Provide the (X, Y) coordinate of the cell's center where the given text is located.  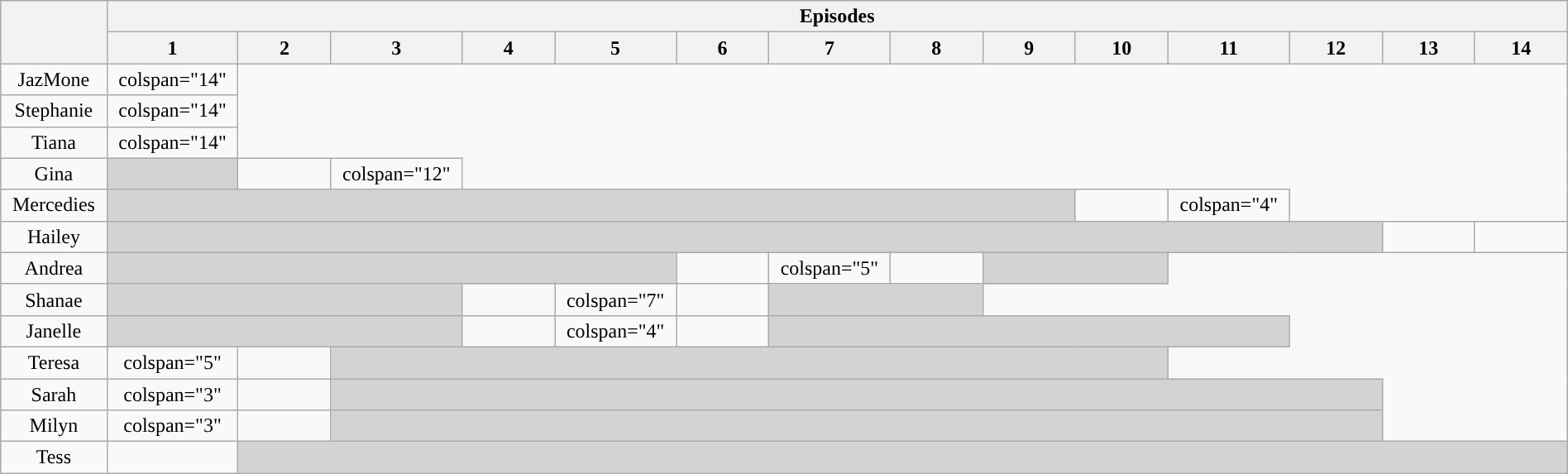
Sarah (54, 395)
Mercedies (54, 205)
3 (397, 48)
Gina (54, 174)
12 (1336, 48)
colspan="12" (397, 174)
6 (723, 48)
1 (172, 48)
Tiana (54, 142)
colspan="7" (615, 299)
11 (1229, 48)
7 (830, 48)
Shanae (54, 299)
10 (1121, 48)
4 (509, 48)
13 (1428, 48)
Hailey (54, 237)
Andrea (54, 268)
Stephanie (54, 111)
14 (1521, 48)
Milyn (54, 426)
8 (936, 48)
Teresa (54, 362)
Tess (54, 457)
5 (615, 48)
Janelle (54, 331)
JazMone (54, 79)
9 (1029, 48)
Episodes (837, 17)
2 (284, 48)
